From the cell containing the given text, extract its center point as (X, Y) coordinate. 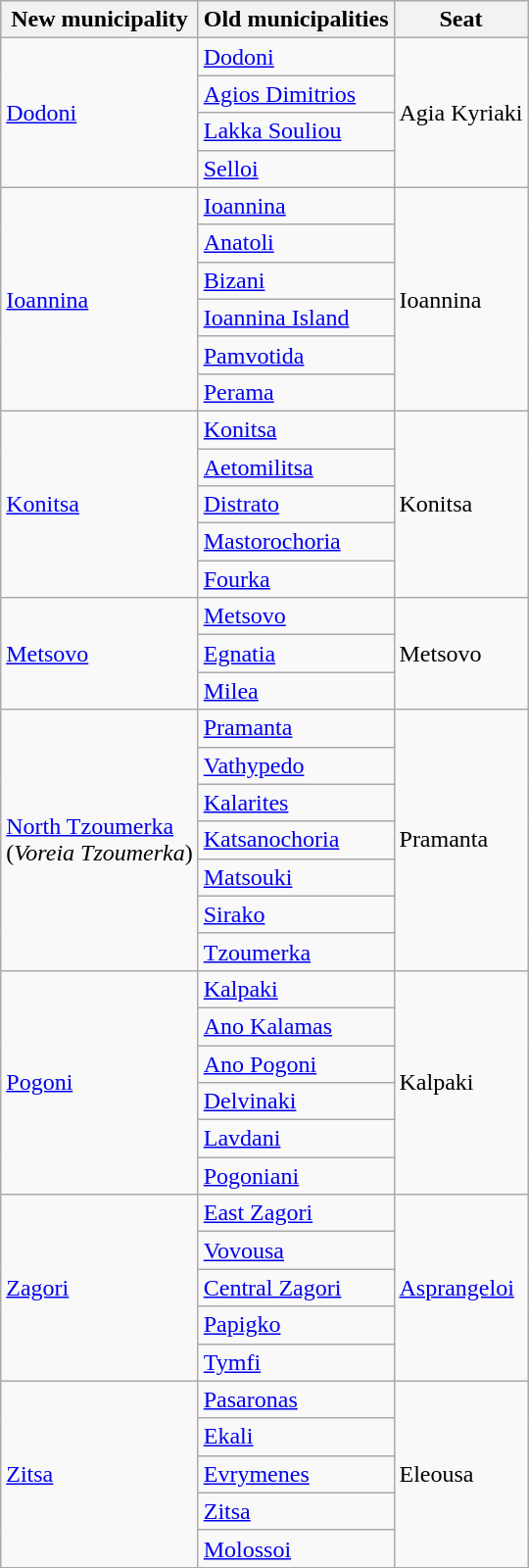
Perama (296, 392)
Pogoni (100, 1082)
Lakka Souliou (296, 131)
Milea (296, 691)
Kalarites (296, 803)
Tymfi (296, 1362)
Ioannina Island (296, 318)
Zagori (100, 1288)
Ekali (296, 1437)
Sirako (296, 914)
Matsouki (296, 877)
Agia Kyriaki (460, 113)
Ano Kalamas (296, 1026)
Seat (460, 20)
Central Zagori (296, 1288)
East Zagori (296, 1213)
Selloi (296, 169)
Fourka (296, 579)
Vovousa (296, 1250)
Distrato (296, 505)
Ano Pogoni (296, 1063)
Katsanochoria (296, 840)
Bizani (296, 280)
North Tzoumerka (Voreia Tzoumerka) (100, 840)
Agios Dimitrios (296, 94)
Lavdani (296, 1139)
Papigko (296, 1325)
Evrymenes (296, 1474)
Pamvotida (296, 355)
Egnatia (296, 654)
Pogoniani (296, 1176)
Mastorochoria (296, 542)
Aetomilitsa (296, 467)
Vathypedo (296, 765)
Anatoli (296, 243)
Asprangeloi (460, 1288)
Delvinaki (296, 1102)
Eleousa (460, 1474)
Old municipalities (296, 20)
Molossoi (296, 1548)
Pasaronas (296, 1399)
Tzoumerka (296, 952)
New municipality (100, 20)
